For the text-containing cell, return its midpoint in (x, y) coordinate format. 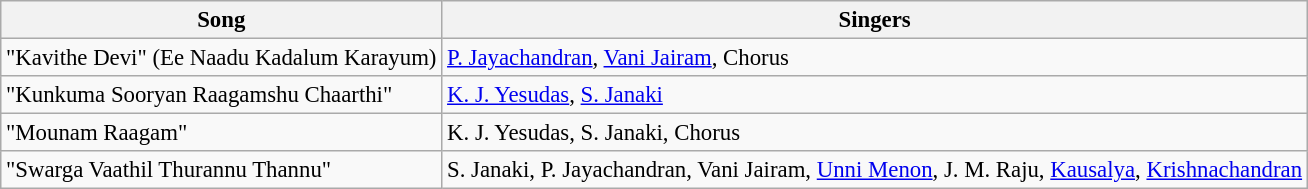
K. J. Yesudas, S. Janaki, Chorus (875, 133)
K. J. Yesudas, S. Janaki (875, 95)
S. Janaki, P. Jayachandran, Vani Jairam, Unni Menon, J. M. Raju, Kausalya, Krishnachandran (875, 170)
"Kavithe Devi" (Ee Naadu Kadalum Karayum) (222, 58)
"Swarga Vaathil Thurannu Thannu" (222, 170)
Song (222, 20)
"Kunkuma Sooryan Raagamshu Chaarthi" (222, 95)
"Mounam Raagam" (222, 133)
Singers (875, 20)
P. Jayachandran, Vani Jairam, Chorus (875, 58)
